Search for the cell housing the specified text and yield its (X, Y) center coordinate. 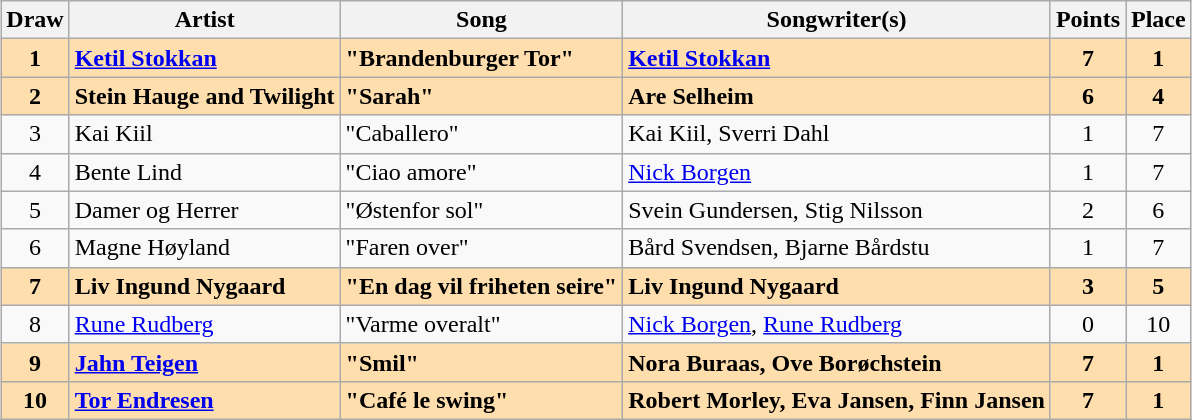
"Smil" (482, 362)
Artist (204, 20)
Points (1088, 20)
"En dag vil friheten seire" (482, 286)
"Caballero" (482, 134)
"Café le swing" (482, 400)
Nick Borgen, Rune Rudberg (837, 324)
"Sarah" (482, 96)
0 (1088, 324)
Stein Hauge and Twilight (204, 96)
"Ciao amore" (482, 172)
Magne Høyland (204, 248)
9 (35, 362)
Kai Kiil, Sverri Dahl (837, 134)
Tor Endresen (204, 400)
Damer og Herrer (204, 210)
Song (482, 20)
Draw (35, 20)
Nick Borgen (837, 172)
Nora Buraas, Ove Borøchstein (837, 362)
Bente Lind (204, 172)
"Faren over" (482, 248)
Robert Morley, Eva Jansen, Finn Jansen (837, 400)
Bård Svendsen, Bjarne Bårdstu (837, 248)
8 (35, 324)
Jahn Teigen (204, 362)
Rune Rudberg (204, 324)
Are Selheim (837, 96)
"Varme overalt" (482, 324)
Kai Kiil (204, 134)
Place (1159, 20)
"Østenfor sol" (482, 210)
Songwriter(s) (837, 20)
Svein Gundersen, Stig Nilsson (837, 210)
"Brandenburger Tor" (482, 58)
